Output the (x, y) coordinate of the center of the cell containing the given text.  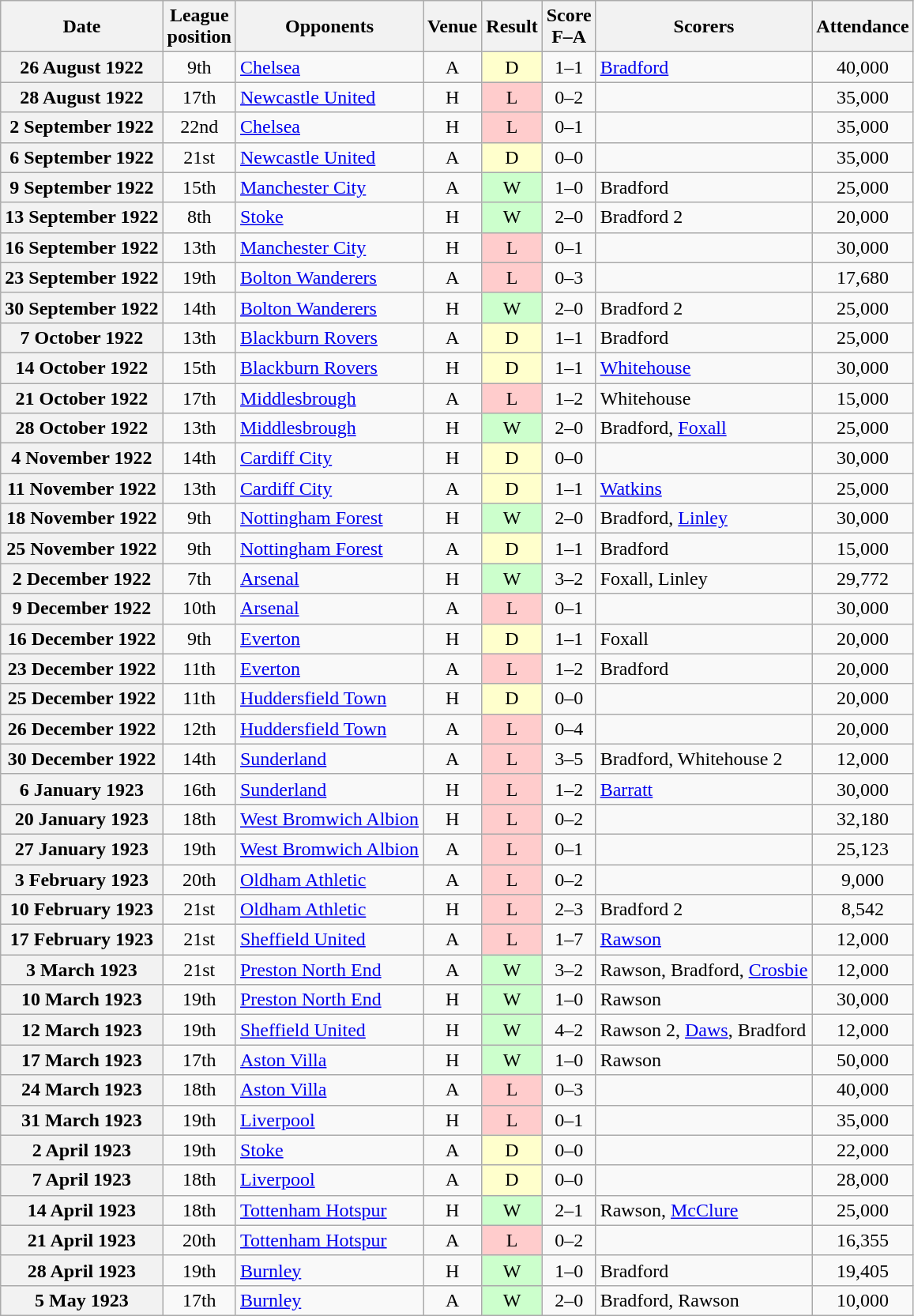
25 November 1922 (82, 549)
9 December 1922 (82, 609)
Rawson 2, Daws, Bradford (704, 1030)
Attendance (863, 27)
7 April 1923 (82, 1180)
Watkins (704, 488)
9,000 (863, 880)
2 April 1923 (82, 1150)
7th (199, 579)
20 January 1923 (82, 819)
13 September 1922 (82, 217)
10 February 1923 (82, 910)
8th (199, 217)
18 November 1922 (82, 518)
5 May 1923 (82, 1300)
24 March 1923 (82, 1090)
12 March 1923 (82, 1030)
30 September 1922 (82, 307)
1–7 (569, 940)
26 August 1922 (82, 67)
16,355 (863, 1240)
10,000 (863, 1300)
28 April 1923 (82, 1270)
Bradford, Foxall (704, 428)
22,000 (863, 1150)
8,542 (863, 910)
Opponents (329, 27)
14 April 1923 (82, 1210)
3–5 (569, 759)
16th (199, 789)
32,180 (863, 819)
Scorers (704, 27)
30 December 1922 (82, 759)
3 March 1923 (82, 970)
Venue (453, 27)
Rawson, Bradford, Crosbie (704, 970)
50,000 (863, 1060)
25 December 1922 (82, 699)
Result (512, 27)
19,405 (863, 1270)
7 October 1922 (82, 337)
16 September 1922 (82, 247)
Foxall, Linley (704, 579)
17 February 1923 (82, 940)
2 December 1922 (82, 579)
28,000 (863, 1180)
22nd (199, 127)
10th (199, 609)
11 November 1922 (82, 488)
ScoreF–A (569, 27)
12th (199, 729)
25,123 (863, 849)
3 February 1923 (82, 880)
Bradford, Whitehouse 2 (704, 759)
Bradford, Rawson (704, 1300)
2 September 1922 (82, 127)
2–1 (569, 1210)
23 December 1922 (82, 669)
16 December 1922 (82, 639)
Rawson, McClure (704, 1210)
4–2 (569, 1030)
21 April 1923 (82, 1240)
2–3 (569, 910)
Date (82, 27)
17 March 1923 (82, 1060)
28 October 1922 (82, 428)
23 September 1922 (82, 277)
29,772 (863, 579)
Foxall (704, 639)
14 October 1922 (82, 368)
Barratt (704, 789)
0–4 (569, 729)
6 September 1922 (82, 157)
31 March 1923 (82, 1120)
27 January 1923 (82, 849)
9 September 1922 (82, 187)
Bradford, Linley (704, 518)
21 October 1922 (82, 398)
17,680 (863, 277)
4 November 1922 (82, 458)
Leagueposition (199, 27)
26 December 1922 (82, 729)
6 January 1923 (82, 789)
10 March 1923 (82, 1000)
28 August 1922 (82, 97)
